From the cell containing the given text, extract its center point as (X, Y) coordinate. 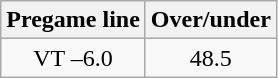
48.5 (210, 58)
Over/under (210, 20)
Pregame line (74, 20)
VT –6.0 (74, 58)
